For the text-containing cell, return its midpoint in [x, y] coordinate format. 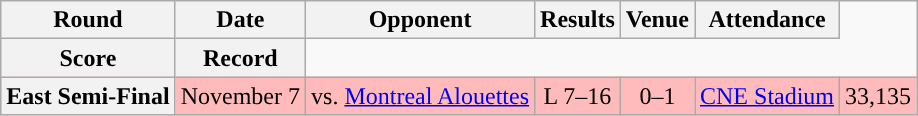
East Semi-Final [88, 96]
Results [578, 20]
Venue [657, 20]
Score [88, 58]
Attendance [766, 20]
0–1 [657, 96]
Round [88, 20]
33,135 [878, 96]
Record [240, 58]
Opponent [420, 20]
November 7 [240, 96]
CNE Stadium [766, 96]
vs. Montreal Alouettes [420, 96]
Date [240, 20]
L 7–16 [578, 96]
